Search for the cell housing the specified text and yield its [X, Y] center coordinate. 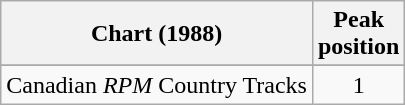
1 [358, 85]
Canadian RPM Country Tracks [157, 85]
Peakposition [358, 34]
Chart (1988) [157, 34]
